Detect which cell encompasses the target text, then output its (X, Y) center coordinate. 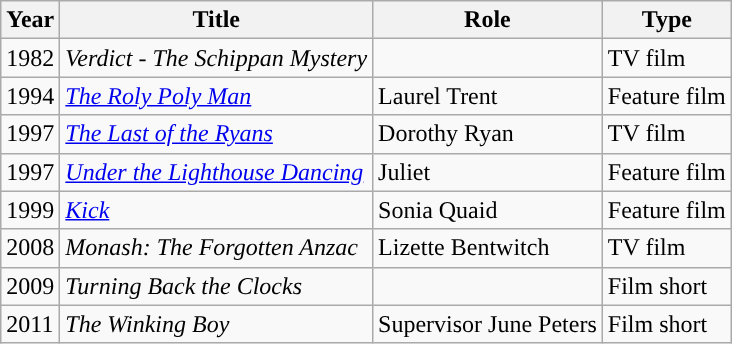
2009 (30, 286)
Monash: The Forgotten Anzac (216, 248)
Dorothy Ryan (488, 134)
The Roly Poly Man (216, 96)
2008 (30, 248)
2011 (30, 324)
Type (666, 20)
Under the Lighthouse Dancing (216, 172)
Laurel Trent (488, 96)
The Winking Boy (216, 324)
Year (30, 20)
Juliet (488, 172)
1999 (30, 210)
Sonia Quaid (488, 210)
Turning Back the Clocks (216, 286)
Lizette Bentwitch (488, 248)
Kick (216, 210)
1994 (30, 96)
1982 (30, 58)
The Last of the Ryans (216, 134)
Verdict - The Schippan Mystery (216, 58)
Role (488, 20)
Title (216, 20)
Supervisor June Peters (488, 324)
